Pinpoint the cell where the given text exists, returning its [X, Y] midpoint coordinate. 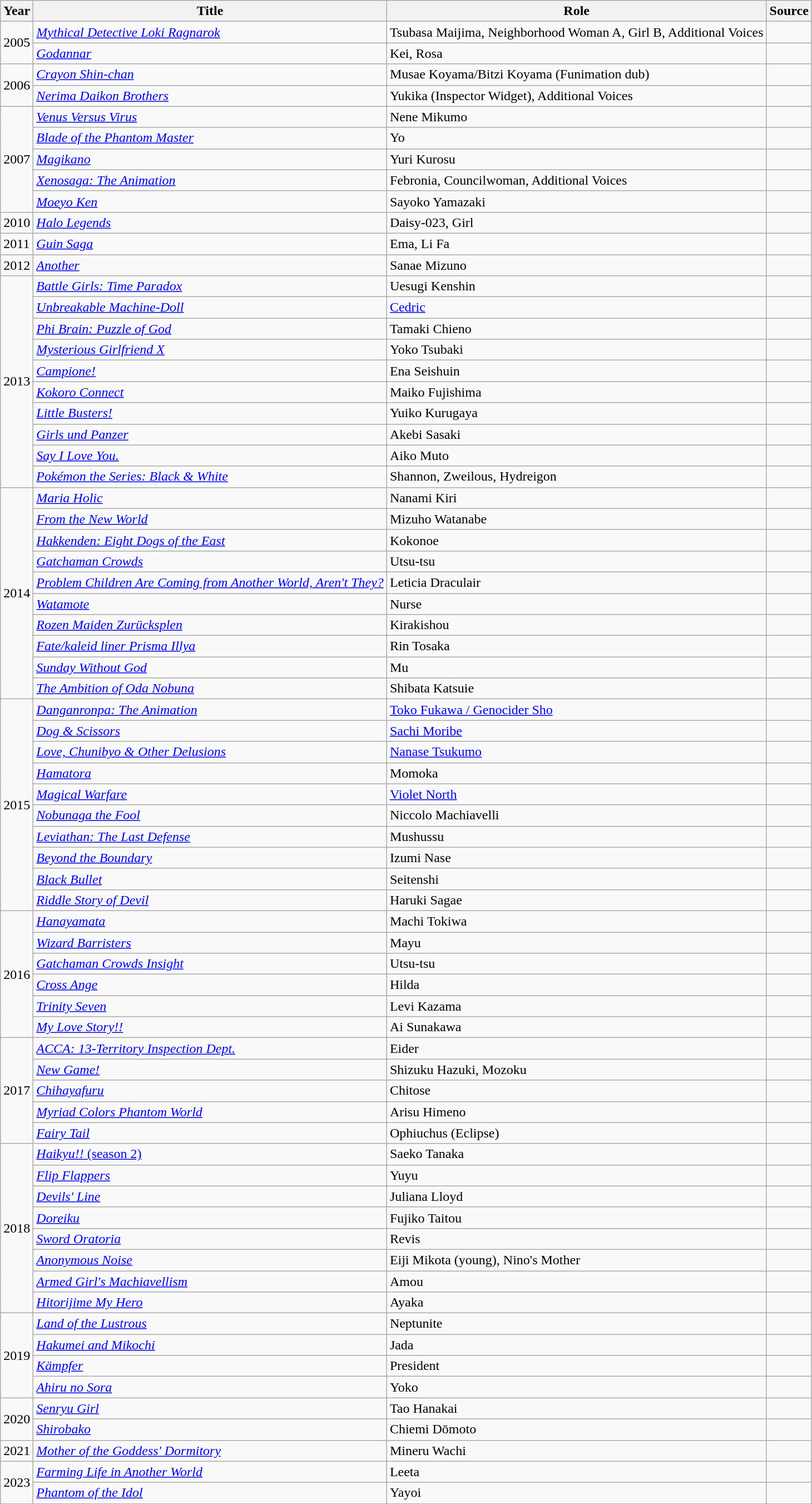
Ayaka [576, 1303]
2013 [17, 382]
Watamote [210, 603]
Halo Legends [210, 222]
Seitenshi [576, 879]
Eider [576, 1048]
Yo [576, 138]
Shirobako [210, 1429]
Moeyo Ken [210, 201]
Kämpfer [210, 1366]
Juliana Lloyd [576, 1196]
Levi Kazama [576, 1006]
Armed Girl's Machiavellism [210, 1281]
Ema, Li Fa [576, 244]
Nanami Kiri [576, 498]
Ophiuchus (Eclipse) [576, 1133]
Battle Girls: Time Paradox [210, 286]
Venus Versus Virus [210, 117]
Toko Fukawa / Genocider Sho [576, 710]
Sanae Mizuno [576, 265]
Flip Flappers [210, 1175]
2012 [17, 265]
Wizard Barristers [210, 943]
ACCA: 13-Territory Inspection Dept. [210, 1048]
Nene Mikumo [576, 117]
Mythical Detective Loki Ragnarok [210, 32]
Cross Ange [210, 985]
Shibata Katsuie [576, 689]
2019 [17, 1355]
Kokoro Connect [210, 392]
Mysterious Girlfriend X [210, 350]
Ai Sunakawa [576, 1027]
Mineru Wachi [576, 1451]
Problem Children Are Coming from Another World, Aren't They? [210, 582]
Fate/kaleid liner Prisma Illya [210, 646]
Sunday Without God [210, 667]
Hakkenden: Eight Dogs of the East [210, 540]
2016 [17, 974]
Chitose [576, 1091]
Yoko Tsubaki [576, 350]
Dog & Scissors [210, 731]
Haikyu!! (season 2) [210, 1154]
Nerima Daikon Brothers [210, 96]
Maria Holic [210, 498]
Maiko Fujishima [576, 392]
Danganronpa: The Animation [210, 710]
Izumi Nase [576, 858]
Phantom of the Idol [210, 1493]
Pokémon the Series: Black & White [210, 477]
Mother of the Goddess' Dormitory [210, 1451]
Guin Saga [210, 244]
Ahiru no Sora [210, 1387]
Farming Life in Another World [210, 1472]
Eiji Mikota (young), Nino's Mother [576, 1260]
Unbreakable Machine-Doll [210, 308]
Doreiku [210, 1218]
Amou [576, 1281]
2020 [17, 1419]
Febronia, Councilwoman, Additional Voices [576, 180]
Godannar [210, 53]
Fujiko Taitou [576, 1218]
Beyond the Boundary [210, 858]
Love, Chunibyo & Other Delusions [210, 752]
Momoka [576, 773]
Sayoko Yamazaki [576, 201]
Tamaki Chieno [576, 329]
Sachi Moribe [576, 731]
Role [576, 11]
Devils' Line [210, 1196]
Neptunite [576, 1324]
Machi Tokiwa [576, 921]
Land of the Lustrous [210, 1324]
Yuiko Kurugaya [576, 413]
Kirakishou [576, 625]
Magical Warfare [210, 794]
Aiko Muto [576, 456]
2017 [17, 1091]
Akebi Sasaki [576, 434]
Yuri Kurosu [576, 159]
Nanase Tsukumo [576, 752]
Daisy-023, Girl [576, 222]
New Game! [210, 1070]
Campione! [210, 371]
2006 [17, 85]
Violet North [576, 794]
Mayu [576, 943]
Nurse [576, 603]
Kei, Rosa [576, 53]
Xenosaga: The Animation [210, 180]
Gatchaman Crowds [210, 561]
Rozen Maiden Zurücksplen [210, 625]
Saeko Tanaka [576, 1154]
Yuyu [576, 1175]
Mizuho Watanabe [576, 519]
Say I Love You. [210, 456]
2005 [17, 43]
Chiemi Dōmoto [576, 1429]
Fairy Tail [210, 1133]
Hitorijime My Hero [210, 1303]
Revis [576, 1239]
Senryu Girl [210, 1408]
2015 [17, 805]
Riddle Story of Devil [210, 900]
Arisu Himeno [576, 1112]
Uesugi Kenshin [576, 286]
Crayon Shin-chan [210, 75]
Myriad Colors Phantom World [210, 1112]
2014 [17, 593]
2021 [17, 1451]
Ena Seishuin [576, 371]
2011 [17, 244]
Hilda [576, 985]
2018 [17, 1228]
Yoko [576, 1387]
Anonymous Noise [210, 1260]
Magikano [210, 159]
From the New World [210, 519]
Mu [576, 667]
Leviathan: The Last Defense [210, 837]
Blade of the Phantom Master [210, 138]
Tsubasa Maijima, Neighborhood Woman A, Girl B, Additional Voices [576, 32]
Girls und Panzer [210, 434]
Niccolo Machiavelli [576, 815]
Kokonoe [576, 540]
President [576, 1366]
Chihayafuru [210, 1091]
The Ambition of Oda Nobuna [210, 689]
Sword Oratoria [210, 1239]
Cedric [576, 308]
Year [17, 11]
2023 [17, 1482]
Rin Tosaka [576, 646]
Little Busters! [210, 413]
Hanayamata [210, 921]
Tao Hanakai [576, 1408]
Hakumei and Mikochi [210, 1345]
Another [210, 265]
Jada [576, 1345]
Mushussu [576, 837]
Hamatora [210, 773]
Leticia Draculair [576, 582]
2007 [17, 159]
Yayoi [576, 1493]
Leeta [576, 1472]
Nobunaga the Fool [210, 815]
Shannon, Zweilous, Hydreigon [576, 477]
Shizuku Hazuki, Mozoku [576, 1070]
Musae Koyama/Bitzi Koyama (Funimation dub) [576, 75]
Trinity Seven [210, 1006]
Haruki Sagae [576, 900]
Phi Brain: Puzzle of God [210, 329]
2010 [17, 222]
Yukika (Inspector Widget), Additional Voices [576, 96]
Black Bullet [210, 879]
Source [789, 11]
Title [210, 11]
Gatchaman Crowds Insight [210, 964]
My Love Story!! [210, 1027]
